Identify which cell holds the provided text, then report its (x, y) central coordinate. 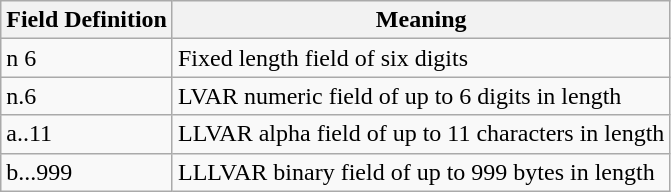
n 6 (87, 58)
Meaning (420, 20)
LLLVAR binary field of up to 999 bytes in length (420, 172)
a..11 (87, 134)
LVAR numeric field of up to 6 digits in length (420, 96)
b...999 (87, 172)
n.6 (87, 96)
Field Definition (87, 20)
Fixed length field of six digits (420, 58)
LLVAR alpha field of up to 11 characters in length (420, 134)
